Return the (x, y) coordinate for the center point of the cell that contains the specified text.  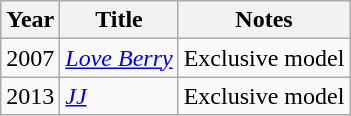
Year (30, 20)
2007 (30, 58)
JJ (119, 96)
Title (119, 20)
2013 (30, 96)
Notes (264, 20)
Love Berry (119, 58)
